Capture the cell that displays the provided text and extract its (x, y) central coordinate. 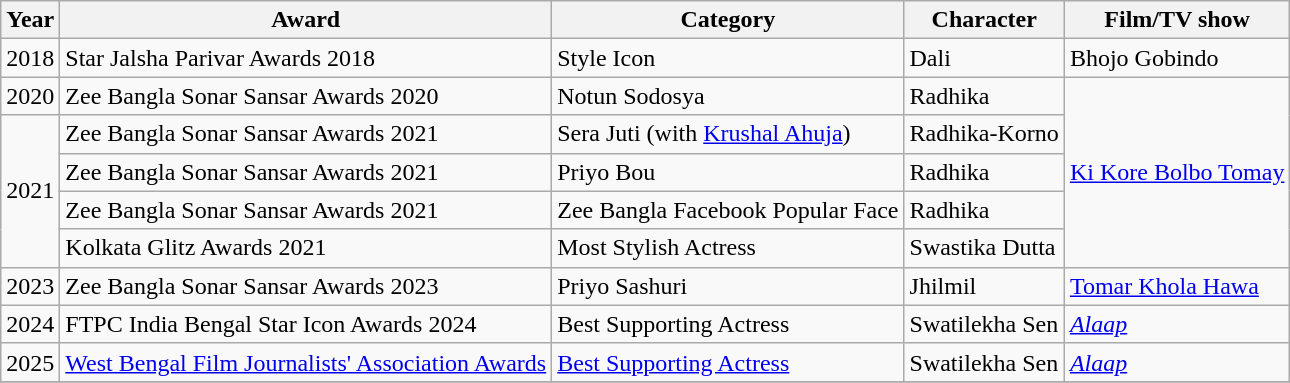
West Bengal Film Journalists' Association Awards (306, 362)
2020 (30, 96)
Film/TV show (1177, 20)
Priyo Bou (728, 172)
Most Stylish Actress (728, 248)
Sera Juti (with Krushal Ahuja) (728, 134)
Kolkata Glitz Awards 2021 (306, 248)
FTPC India Bengal Star Icon Awards 2024 (306, 324)
Notun Sodosya (728, 96)
Style Icon (728, 58)
2024 (30, 324)
Zee Bangla Sonar Sansar Awards 2023 (306, 286)
Priyo Sashuri (728, 286)
Jhilmil (984, 286)
Radhika-Korno (984, 134)
Category (728, 20)
Swastika Dutta (984, 248)
Star Jalsha Parivar Awards 2018 (306, 58)
2018 (30, 58)
2023 (30, 286)
Character (984, 20)
Zee Bangla Facebook Popular Face (728, 210)
Zee Bangla Sonar Sansar Awards 2020 (306, 96)
Tomar Khola Hawa (1177, 286)
Award (306, 20)
2021 (30, 191)
Dali (984, 58)
Ki Kore Bolbo Tomay (1177, 172)
Year (30, 20)
Bhojo Gobindo (1177, 58)
2025 (30, 362)
